Find where the given text appears and provide that cell's center as [x, y] coordinate. 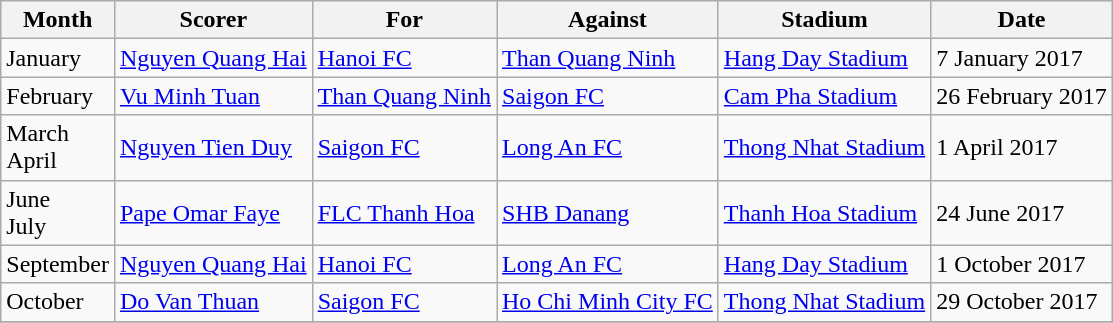
October [58, 302]
Cam Pha Stadium [824, 96]
Thanh Hoa Stadium [824, 212]
29 October 2017 [1022, 302]
Nguyen Tien Duy [213, 148]
Do Van Thuan [213, 302]
26 February 2017 [1022, 96]
MarchApril [58, 148]
Ho Chi Minh City FC [607, 302]
Vu Minh Tuan [213, 96]
February [58, 96]
FLC Thanh Hoa [404, 212]
1 October 2017 [1022, 264]
Scorer [213, 20]
September [58, 264]
JuneJuly [58, 212]
Stadium [824, 20]
Date [1022, 20]
7 January 2017 [1022, 58]
January [58, 58]
Month [58, 20]
1 April 2017 [1022, 148]
For [404, 20]
Pape Omar Faye [213, 212]
SHB Danang [607, 212]
24 June 2017 [1022, 212]
Against [607, 20]
